Detect which cell encompasses the target text, then output its [X, Y] center coordinate. 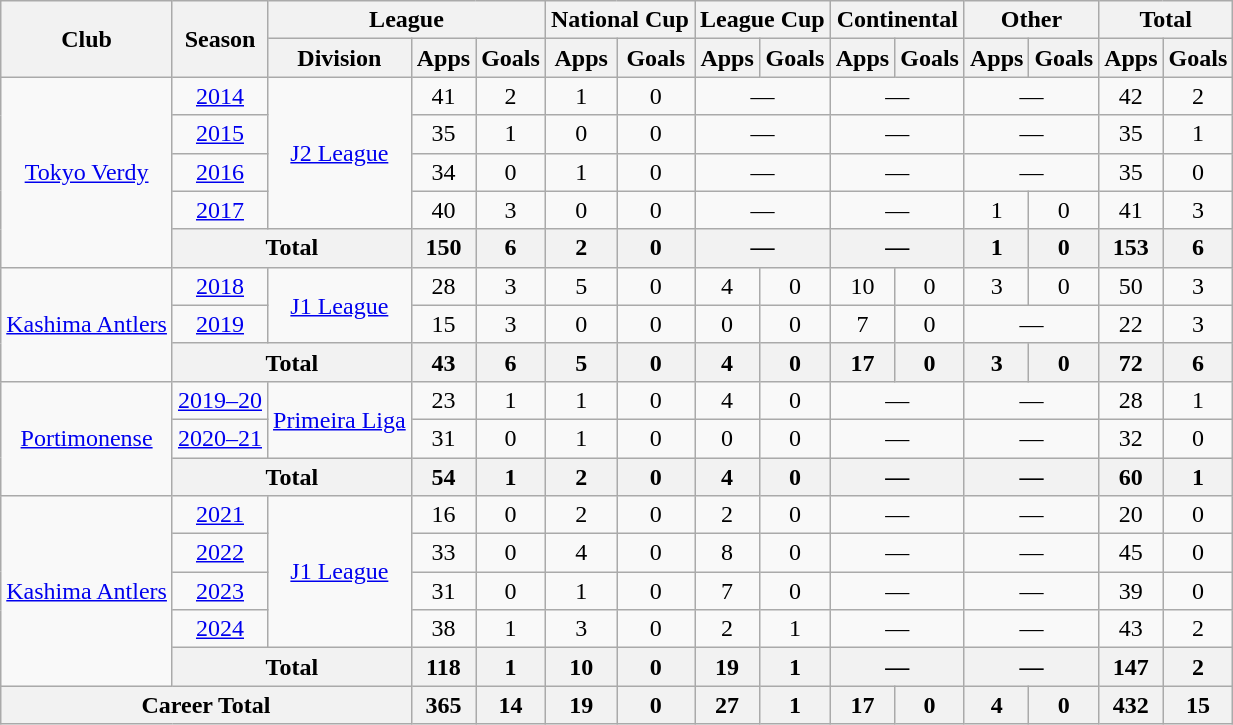
27 [726, 705]
42 [1131, 96]
2014 [220, 96]
Other [1031, 20]
National Cup [620, 20]
50 [1131, 286]
2017 [220, 210]
Season [220, 39]
365 [443, 705]
72 [1131, 362]
60 [1131, 477]
34 [443, 172]
23 [443, 400]
Portimonense [87, 438]
Division [340, 58]
14 [511, 705]
40 [443, 210]
2022 [220, 553]
32 [1131, 438]
2020–21 [220, 438]
League Cup [762, 20]
2018 [220, 286]
54 [443, 477]
2019 [220, 324]
33 [443, 553]
38 [443, 629]
2021 [220, 515]
2023 [220, 591]
150 [443, 248]
22 [1131, 324]
Continental [897, 20]
432 [1131, 705]
Primeira Liga [340, 419]
45 [1131, 553]
118 [443, 667]
2024 [220, 629]
16 [443, 515]
2016 [220, 172]
8 [726, 553]
Career Total [206, 705]
2015 [220, 134]
J2 League [340, 153]
20 [1131, 515]
39 [1131, 591]
2019–20 [220, 400]
147 [1131, 667]
Club [87, 39]
League [407, 20]
Tokyo Verdy [87, 172]
153 [1131, 248]
